Output the (X, Y) coordinate of the center of the cell containing the given text.  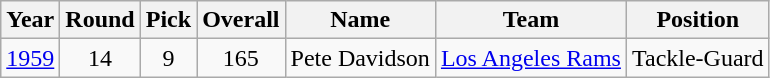
1959 (30, 58)
Overall (241, 20)
Year (30, 20)
Los Angeles Rams (530, 58)
Pick (168, 20)
Pete Davidson (360, 58)
14 (100, 58)
Position (698, 20)
165 (241, 58)
Tackle-Guard (698, 58)
Name (360, 20)
Round (100, 20)
9 (168, 58)
Team (530, 20)
